Scan for the cell matching the given text and deliver its (x, y) coordinate at center. 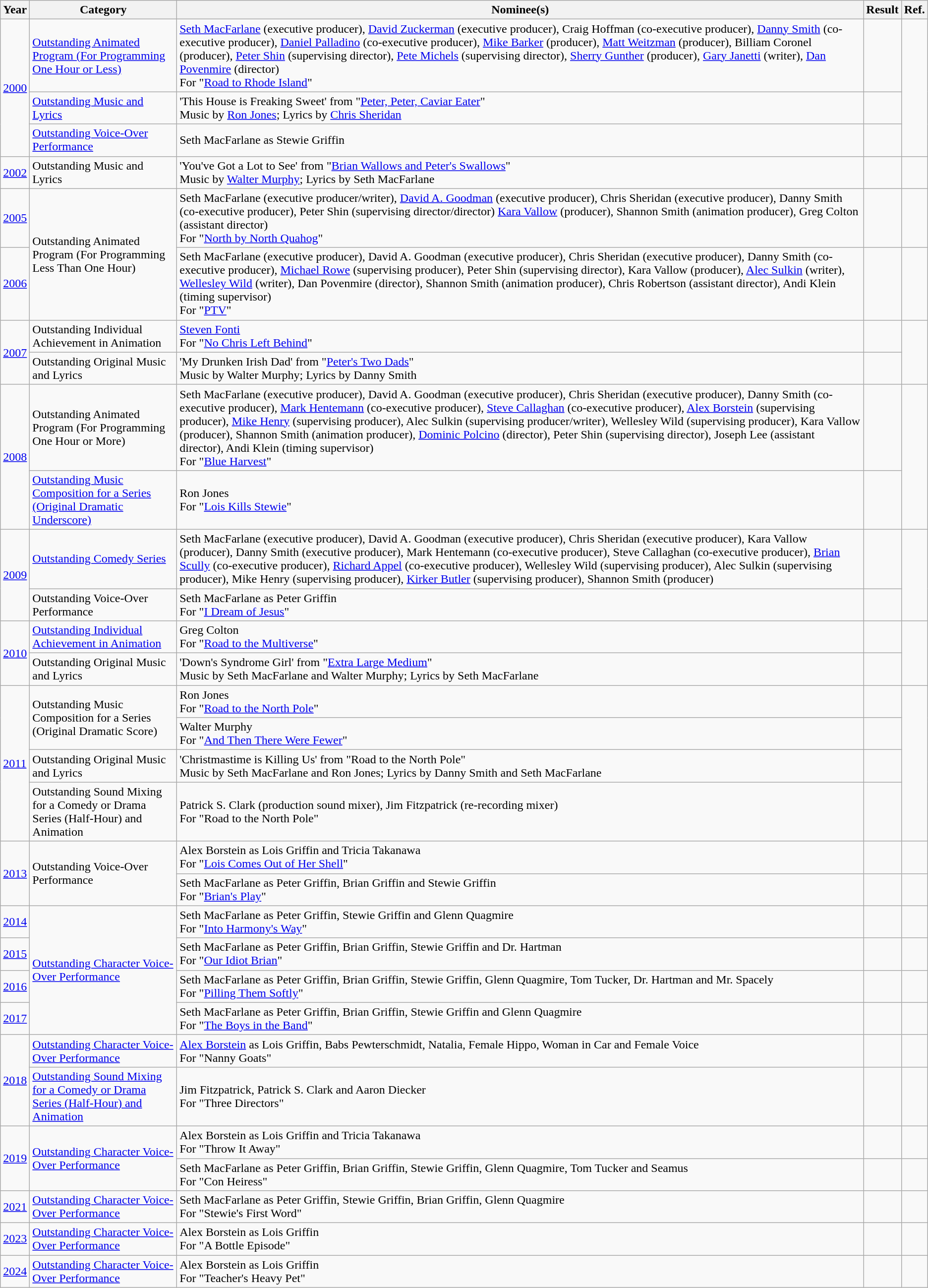
Alex Borstein as Lois Griffin, Babs Pewterschmidt, Natalia, Female Hippo, Woman in Car and Female VoiceFor "Nanny Goats" (521, 1050)
Alex Borstein as Lois GriffinFor "A Bottle Episode" (521, 1239)
2017 (15, 1019)
Ron JonesFor "Road to the North Pole" (521, 701)
Alex Borstein as Lois GriffinFor "Teacher's Heavy Pet" (521, 1272)
Seth MacFarlane as Peter Griffin, Stewie Griffin, Brian Griffin, Glenn QuagmireFor "Stewie's First Word" (521, 1207)
2018 (15, 1080)
Year (15, 10)
2010 (15, 653)
Alex Borstein as Lois Griffin and Tricia TakanawaFor "Lois Comes Out of Her Shell" (521, 857)
'Christmastime is Killing Us' from "Road to the North Pole"Music by Seth MacFarlane and Ron Jones; Lyrics by Danny Smith and Seth MacFarlane (521, 766)
Jim Fitzpatrick, Patrick S. Clark and Aaron DieckerFor "Three Directors" (521, 1096)
2011 (15, 763)
'Down's Syndrome Girl' from "Extra Large Medium"Music by Seth MacFarlane and Walter Murphy; Lyrics by Seth MacFarlane (521, 670)
Greg ColtonFor "Road to the Multiverse" (521, 637)
2015 (15, 954)
Outstanding Comedy Series (103, 558)
2006 (15, 284)
2008 (15, 457)
Walter MurphyFor "And Then There Were Fewer" (521, 734)
2002 (15, 173)
'You've Got a Lot to See' from "Brian Wallows and Peter's Swallows"Music by Walter Murphy; Lyrics by Seth MacFarlane (521, 173)
Ref. (914, 10)
Outstanding Music Composition for a Series (Original Dramatic Underscore) (103, 500)
Result (882, 10)
2019 (15, 1158)
Alex Borstein as Lois Griffin and Tricia TakanawaFor "Throw It Away" (521, 1142)
Category (103, 10)
2021 (15, 1207)
Seth MacFarlane as Peter Griffin, Brian Griffin, Stewie Griffin and Glenn QuagmireFor "The Boys in the Band" (521, 1019)
Outstanding Animated Program (For Programming One Hour or Less) (103, 56)
2016 (15, 986)
Outstanding Animated Program (For Programming Less Than One Hour) (103, 254)
Patrick S. Clark (production sound mixer), Jim Fitzpatrick (re-recording mixer)For "Road to the North Pole" (521, 811)
Seth MacFarlane as Peter Griffin, Brian Griffin, Stewie Griffin and Dr. HartmanFor "Our Idiot Brian" (521, 954)
2005 (15, 218)
Nominee(s) (521, 10)
2013 (15, 873)
Seth MacFarlane as Peter Griffin, Brian Griffin and Stewie GriffinFor "Brian's Play" (521, 890)
2007 (15, 352)
Seth MacFarlane as Stewie Griffin (521, 140)
Seth MacFarlane as Peter GriffinFor "I Dream of Jesus" (521, 604)
'This House is Freaking Sweet' from "Peter, Peter, Caviar Eater"Music by Ron Jones; Lyrics by Chris Sheridan (521, 108)
2009 (15, 575)
Seth MacFarlane as Peter Griffin, Brian Griffin, Stewie Griffin, Glenn Quagmire, Tom Tucker and SeamusFor "Con Heiress" (521, 1174)
2024 (15, 1272)
Outstanding Music Composition for a Series (Original Dramatic Score) (103, 718)
2014 (15, 921)
Ron JonesFor "Lois Kills Stewie" (521, 500)
Outstanding Animated Program (For Programming One Hour or More) (103, 428)
Seth MacFarlane as Peter Griffin, Stewie Griffin and Glenn QuagmireFor "Into Harmony's Way" (521, 921)
Steven FontiFor "No Chris Left Behind" (521, 336)
Seth MacFarlane as Peter Griffin, Brian Griffin, Stewie Griffin, Glenn Quagmire, Tom Tucker, Dr. Hartman and Mr. SpacelyFor "Pilling Them Softly" (521, 986)
2000 (15, 88)
'My Drunken Irish Dad' from "Peter's Two Dads"Music by Walter Murphy; Lyrics by Danny Smith (521, 368)
2023 (15, 1239)
